Output the (x, y) coordinate of the center of the cell containing the given text.  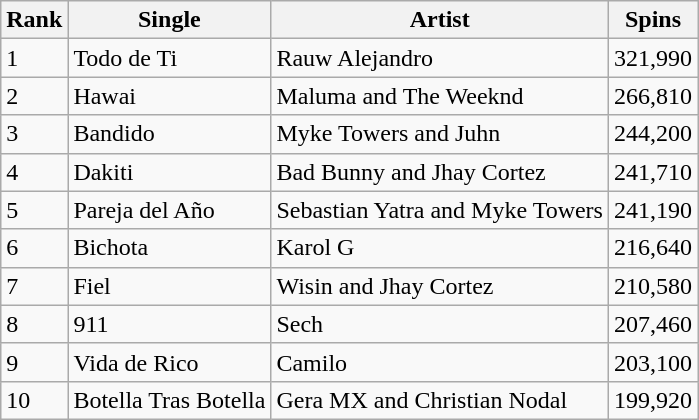
210,580 (652, 286)
Spins (652, 20)
244,200 (652, 134)
8 (34, 324)
216,640 (652, 248)
911 (170, 324)
2 (34, 96)
Camilo (440, 362)
3 (34, 134)
10 (34, 400)
Karol G (440, 248)
6 (34, 248)
5 (34, 210)
9 (34, 362)
Wisin and Jhay Cortez (440, 286)
199,920 (652, 400)
203,100 (652, 362)
Single (170, 20)
207,460 (652, 324)
Pareja del Año (170, 210)
Bichota (170, 248)
1 (34, 58)
Todo de Ti (170, 58)
Maluma and The Weeknd (440, 96)
Sech (440, 324)
Dakiti (170, 172)
Myke Towers and Juhn (440, 134)
Fiel (170, 286)
4 (34, 172)
Hawai (170, 96)
266,810 (652, 96)
Gera MX and Christian Nodal (440, 400)
Bandido (170, 134)
Vida de Rico (170, 362)
7 (34, 286)
Rauw Alejandro (440, 58)
Bad Bunny and Jhay Cortez (440, 172)
241,710 (652, 172)
Sebastian Yatra and Myke Towers (440, 210)
Botella Tras Botella (170, 400)
Artist (440, 20)
321,990 (652, 58)
241,190 (652, 210)
Rank (34, 20)
